Provide the [X, Y] coordinate of the cell's center where the given text is located.  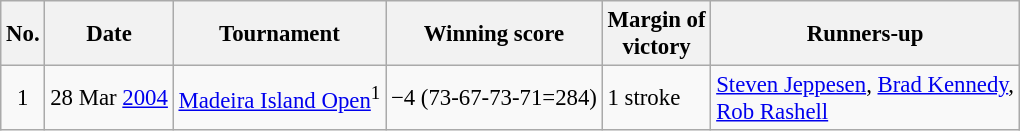
28 Mar 2004 [109, 98]
1 [23, 98]
−4 (73-67-73-71=284) [494, 98]
Winning score [494, 34]
Date [109, 34]
1 stroke [656, 98]
No. [23, 34]
Runners-up [865, 34]
Steven Jeppesen, Brad Kennedy, Rob Rashell [865, 98]
Margin ofvictory [656, 34]
Madeira Island Open1 [279, 98]
Tournament [279, 34]
